Capture the cell that displays the provided text and extract its (x, y) central coordinate. 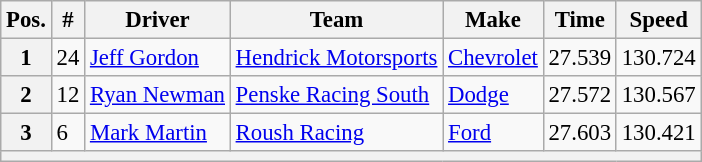
130.724 (658, 58)
Penske Racing South (336, 95)
3 (26, 133)
130.567 (658, 95)
Chevrolet (493, 58)
6 (68, 133)
Team (336, 20)
130.421 (658, 133)
Dodge (493, 95)
Ford (493, 133)
Speed (658, 20)
Pos. (26, 20)
12 (68, 95)
27.603 (580, 133)
2 (26, 95)
Ryan Newman (158, 95)
24 (68, 58)
Jeff Gordon (158, 58)
# (68, 20)
Make (493, 20)
27.572 (580, 95)
Driver (158, 20)
Time (580, 20)
1 (26, 58)
27.539 (580, 58)
Roush Racing (336, 133)
Hendrick Motorsports (336, 58)
Mark Martin (158, 133)
